Search for the cell housing the specified text and yield its [x, y] center coordinate. 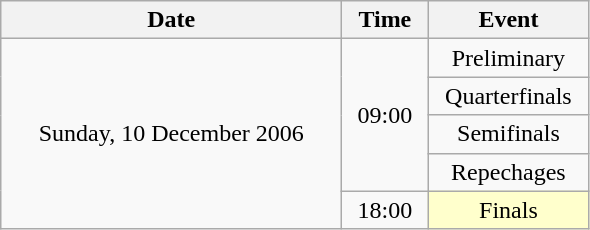
09:00 [385, 115]
Semifinals [508, 134]
Time [385, 20]
Quarterfinals [508, 96]
Event [508, 20]
Finals [508, 210]
18:00 [385, 210]
Date [172, 20]
Preliminary [508, 58]
Sunday, 10 December 2006 [172, 134]
Repechages [508, 172]
